Extract the (X, Y) coordinate from the center of the cell holding the provided text.  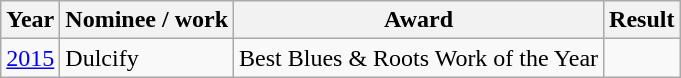
2015 (30, 58)
Best Blues & Roots Work of the Year (419, 58)
Award (419, 20)
Nominee / work (147, 20)
Year (30, 20)
Dulcify (147, 58)
Result (642, 20)
